Scan for the cell matching the given text and deliver its (X, Y) coordinate at center. 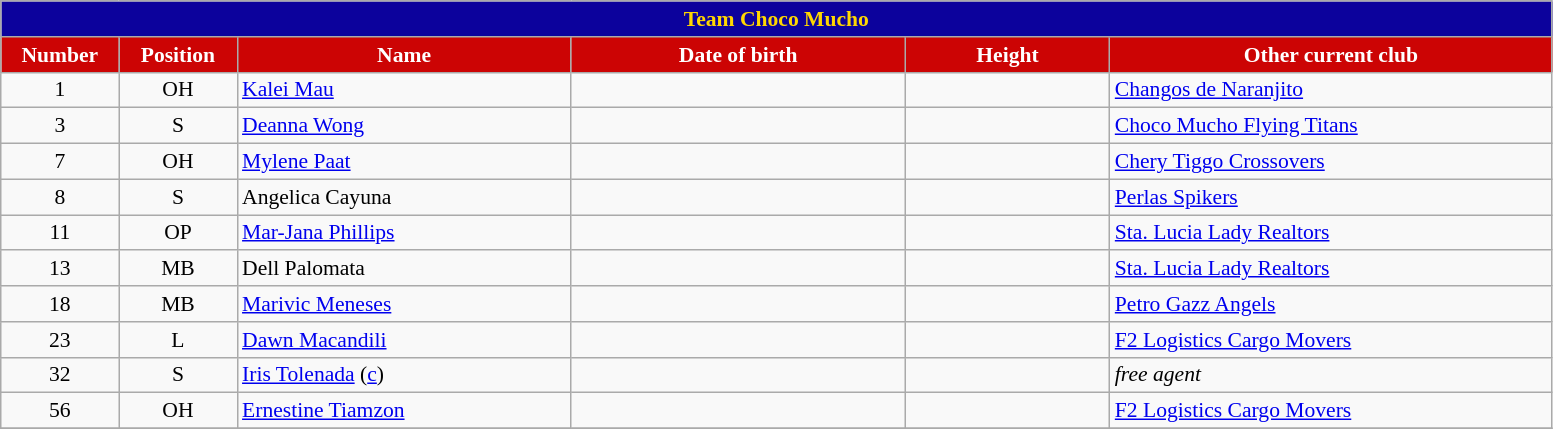
Deanna Wong (404, 126)
Name (404, 55)
23 (60, 340)
7 (60, 162)
13 (60, 269)
1 (60, 90)
Position (178, 55)
32 (60, 375)
Team Choco Mucho (776, 19)
Marivic Meneses (404, 304)
Other current club (1331, 55)
L (178, 340)
Choco Mucho Flying Titans (1331, 126)
Kalei Mau (404, 90)
Dawn Macandili (404, 340)
Number (60, 55)
Angelica Cayuna (404, 197)
Petro Gazz Angels (1331, 304)
Chery Tiggo Crossovers (1331, 162)
Mylene Paat (404, 162)
8 (60, 197)
18 (60, 304)
Date of birth (738, 55)
56 (60, 411)
OP (178, 233)
Ernestine Tiamzon (404, 411)
Changos de Naranjito (1331, 90)
Perlas Spikers (1331, 197)
Mar-Jana Phillips (404, 233)
Dell Palomata (404, 269)
Height (1008, 55)
11 (60, 233)
free agent (1331, 375)
3 (60, 126)
Iris Tolenada (c) (404, 375)
